Determine the (X, Y) coordinate at the center of the cell enclosing the given text.  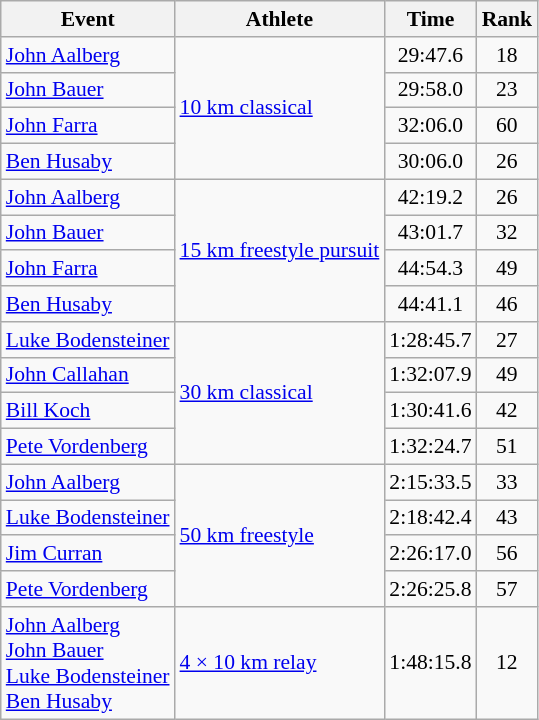
18 (508, 55)
Jim Curran (88, 554)
42 (508, 411)
Athlete (280, 19)
Bill Koch (88, 411)
44:54.3 (430, 269)
32 (508, 233)
Rank (508, 19)
2:26:17.0 (430, 554)
John AalbergJohn BauerLuke BodensteinerBen Husaby (88, 663)
32:06.0 (430, 126)
John Callahan (88, 375)
46 (508, 304)
29:47.6 (430, 55)
Time (430, 19)
42:19.2 (430, 197)
Event (88, 19)
23 (508, 90)
2:18:42.4 (430, 518)
1:30:41.6 (430, 411)
1:32:24.7 (430, 447)
4 × 10 km relay (280, 663)
43 (508, 518)
30:06.0 (430, 162)
15 km freestyle pursuit (280, 250)
30 km classical (280, 393)
57 (508, 589)
2:26:25.8 (430, 589)
2:15:33.5 (430, 482)
56 (508, 554)
27 (508, 340)
29:58.0 (430, 90)
1:28:45.7 (430, 340)
43:01.7 (430, 233)
51 (508, 447)
1:48:15.8 (430, 663)
44:41.1 (430, 304)
33 (508, 482)
10 km classical (280, 108)
12 (508, 663)
1:32:07.9 (430, 375)
50 km freestyle (280, 535)
60 (508, 126)
